Determine the (x, y) coordinate at the center of the cell enclosing the given text.  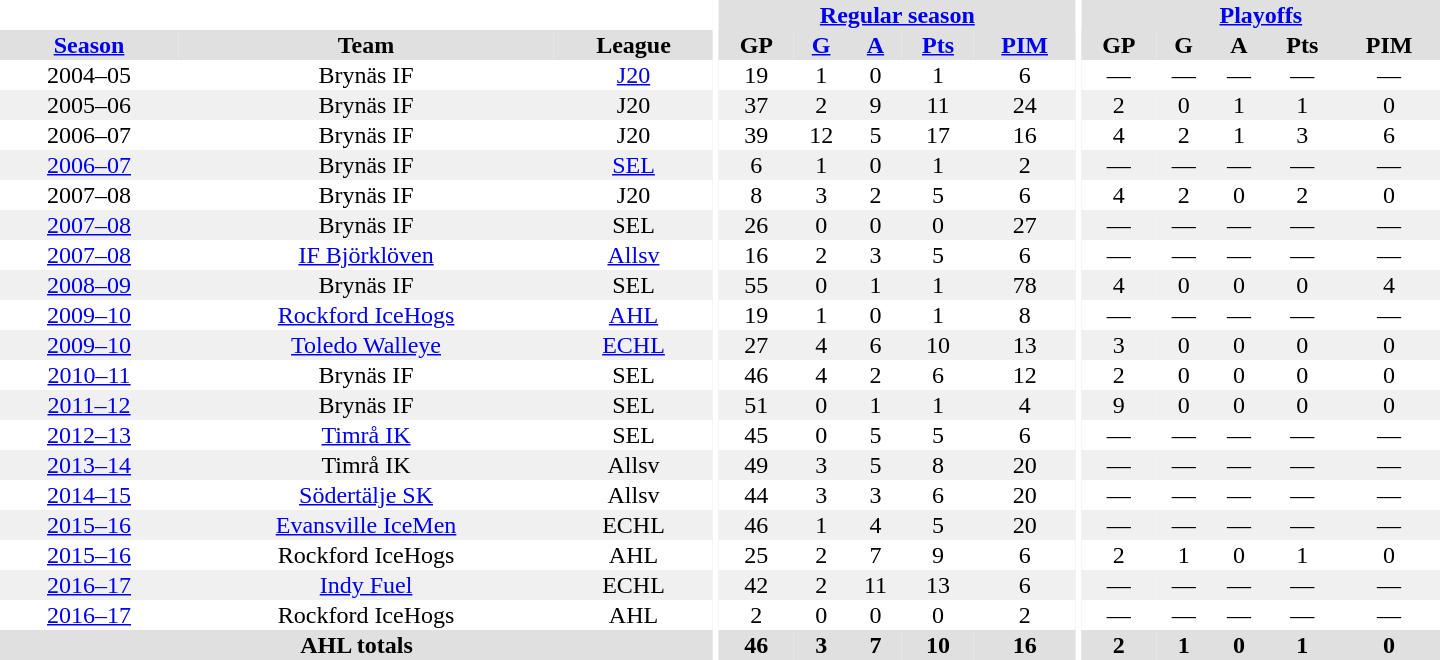
26 (756, 225)
2013–14 (89, 465)
Season (89, 45)
39 (756, 135)
24 (1025, 105)
17 (938, 135)
42 (756, 585)
Regular season (897, 15)
2010–11 (89, 375)
2008–09 (89, 285)
2005–06 (89, 105)
2011–12 (89, 405)
Team (366, 45)
37 (756, 105)
Playoffs (1261, 15)
25 (756, 555)
55 (756, 285)
45 (756, 435)
Södertälje SK (366, 495)
2012–13 (89, 435)
Indy Fuel (366, 585)
44 (756, 495)
78 (1025, 285)
51 (756, 405)
Evansville IceMen (366, 525)
AHL totals (356, 645)
2014–15 (89, 495)
League (634, 45)
2004–05 (89, 75)
49 (756, 465)
IF Björklöven (366, 255)
Toledo Walleye (366, 345)
